Pinpoint the cell where the given text exists, returning its [x, y] midpoint coordinate. 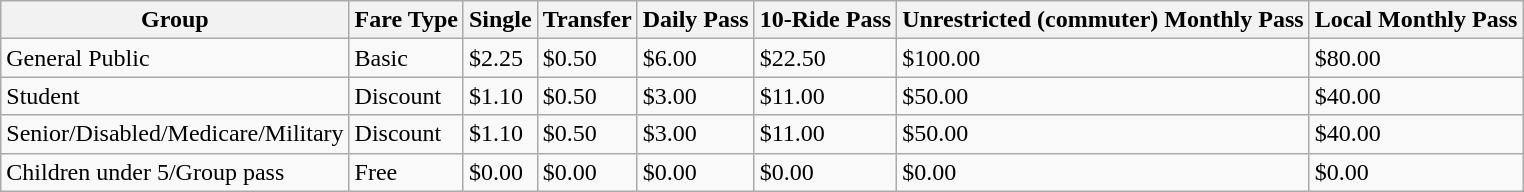
Student [175, 96]
Senior/Disabled/Medicare/Military [175, 134]
$2.25 [500, 58]
$6.00 [696, 58]
10-Ride Pass [825, 20]
Group [175, 20]
Fare Type [406, 20]
Daily Pass [696, 20]
Basic [406, 58]
$100.00 [1104, 58]
Single [500, 20]
General Public [175, 58]
Unrestricted (commuter) Monthly Pass [1104, 20]
$80.00 [1416, 58]
Local Monthly Pass [1416, 20]
Transfer [587, 20]
Free [406, 172]
$22.50 [825, 58]
Children under 5/Group pass [175, 172]
